Output the (x, y) coordinate of the center of the cell containing the given text.  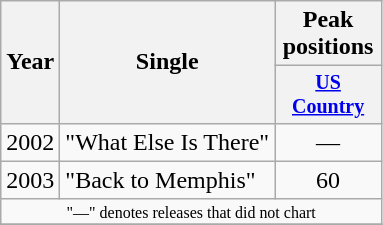
"What Else Is There" (168, 142)
Peak positions (328, 34)
— (328, 142)
2002 (30, 142)
60 (328, 180)
2003 (30, 180)
"—" denotes releases that did not chart (192, 211)
"Back to Memphis" (168, 180)
Single (168, 62)
Year (30, 62)
US Country (328, 94)
